Pinpoint the cell where the given text exists, returning its [x, y] midpoint coordinate. 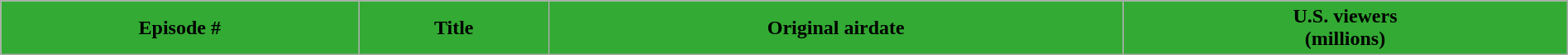
Original airdate [836, 28]
Title [454, 28]
U.S. viewers (millions) [1345, 28]
Episode # [180, 28]
